Extract the (x, y) coordinate from the center of the cell holding the provided text.  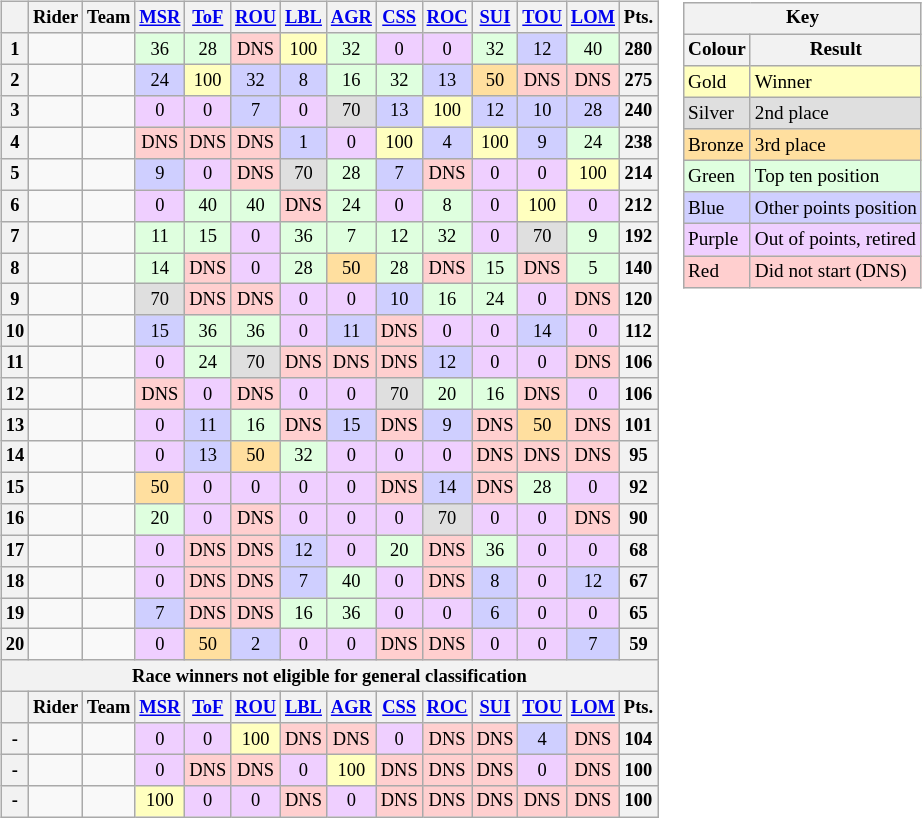
Race winners not eligible for general classification (329, 676)
Bronze (716, 145)
101 (638, 424)
68 (638, 550)
3 (14, 112)
Out of points, retired (836, 240)
Red (716, 272)
19 (14, 614)
Winner (836, 82)
Key (802, 18)
18 (14, 582)
Did not start (DNS) (836, 272)
240 (638, 112)
238 (638, 142)
67 (638, 582)
214 (638, 174)
140 (638, 268)
275 (638, 80)
192 (638, 236)
280 (638, 48)
Silver (716, 113)
95 (638, 456)
Blue (716, 208)
Green (716, 177)
112 (638, 330)
90 (638, 518)
Other points position (836, 208)
3rd place (836, 145)
120 (638, 300)
104 (638, 738)
65 (638, 614)
92 (638, 488)
17 (14, 550)
Colour (716, 50)
Purple (716, 240)
Top ten position (836, 177)
59 (638, 644)
212 (638, 206)
Result (836, 50)
Gold (716, 82)
2nd place (836, 113)
